From the cell containing the given text, extract its center point as (x, y) coordinate. 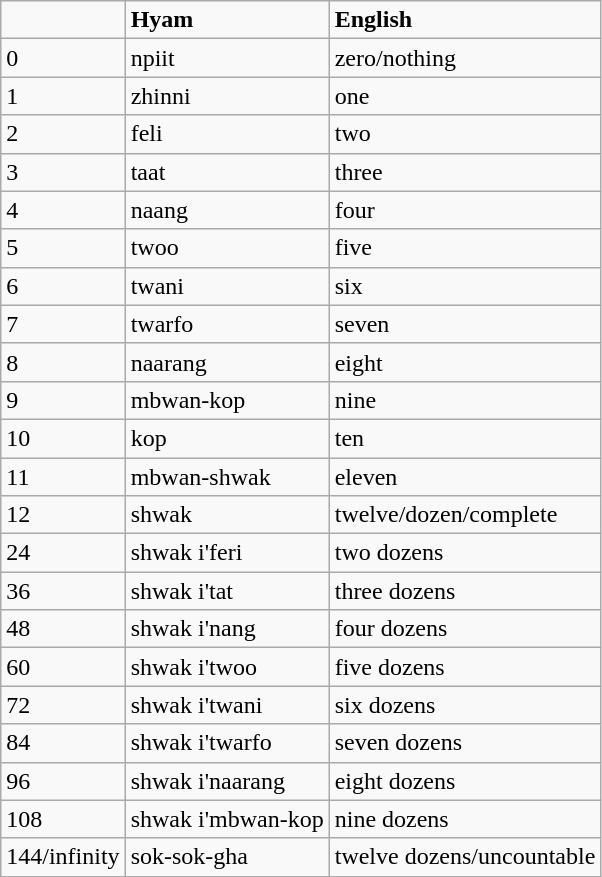
shwak (227, 515)
24 (63, 553)
Hyam (227, 20)
2 (63, 134)
7 (63, 324)
96 (63, 781)
four dozens (465, 629)
eight dozens (465, 781)
six (465, 286)
kop (227, 438)
11 (63, 477)
1 (63, 96)
12 (63, 515)
zero/nothing (465, 58)
naang (227, 210)
zhinni (227, 96)
3 (63, 172)
naarang (227, 362)
shwak i'feri (227, 553)
one (465, 96)
seven (465, 324)
six dozens (465, 705)
108 (63, 819)
36 (63, 591)
sok-sok-gha (227, 857)
mbwan-shwak (227, 477)
shwak i'tat (227, 591)
seven dozens (465, 743)
twani (227, 286)
nine dozens (465, 819)
4 (63, 210)
eight (465, 362)
five dozens (465, 667)
shwak i'naarang (227, 781)
nine (465, 400)
8 (63, 362)
84 (63, 743)
three (465, 172)
twarfo (227, 324)
three dozens (465, 591)
twelve dozens/uncountable (465, 857)
6 (63, 286)
5 (63, 248)
shwak i'twani (227, 705)
eleven (465, 477)
shwak i'twoo (227, 667)
twelve/dozen/complete (465, 515)
taat (227, 172)
shwak i'twarfo (227, 743)
72 (63, 705)
English (465, 20)
48 (63, 629)
feli (227, 134)
two dozens (465, 553)
ten (465, 438)
shwak i'mbwan-kop (227, 819)
npiit (227, 58)
0 (63, 58)
mbwan-kop (227, 400)
144/infinity (63, 857)
10 (63, 438)
four (465, 210)
five (465, 248)
twoo (227, 248)
shwak i'nang (227, 629)
9 (63, 400)
two (465, 134)
60 (63, 667)
